Find where the given text appears and provide that cell's center as (x, y) coordinate. 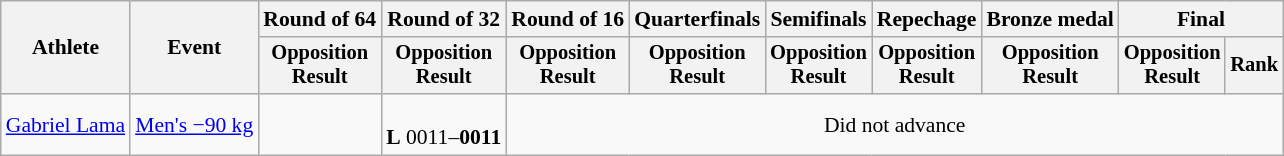
Bronze medal (1050, 19)
Men's −90 kg (194, 124)
Rank (1254, 66)
Round of 64 (320, 19)
Athlete (66, 48)
Round of 32 (444, 19)
Round of 16 (568, 19)
Event (194, 48)
Quarterfinals (697, 19)
Repechage (927, 19)
Final (1201, 19)
Gabriel Lama (66, 124)
Did not advance (894, 124)
L 0011–0011 (444, 124)
Semifinals (818, 19)
